Extract the (x, y) coordinate from the center of the cell holding the provided text.  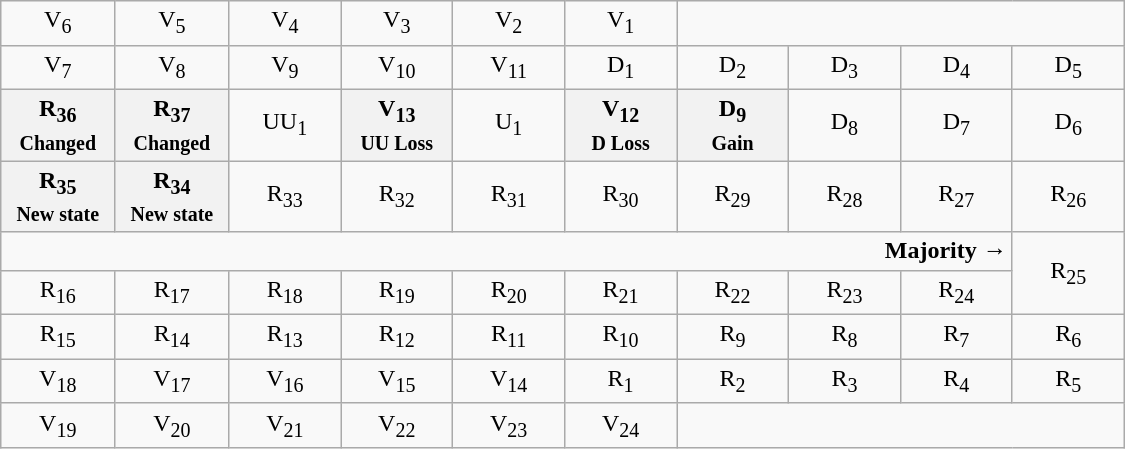
R8 (844, 337)
R21 (621, 292)
D1 (621, 67)
R28 (844, 196)
R33 (285, 196)
V20 (172, 425)
D5 (1068, 67)
V13UU Loss (397, 124)
V10 (397, 67)
R19 (397, 292)
R7 (956, 337)
D4 (956, 67)
D2 (733, 67)
R34New state (172, 196)
R20 (509, 292)
D3 (844, 67)
R37Changed (172, 124)
V21 (285, 425)
V18 (58, 381)
V12D Loss (621, 124)
V15 (397, 381)
R36Changed (58, 124)
V1 (621, 23)
R18 (285, 292)
V5 (172, 23)
D8 (844, 124)
R22 (733, 292)
V19 (58, 425)
V7 (58, 67)
V4 (285, 23)
V8 (172, 67)
R23 (844, 292)
R12 (397, 337)
R3 (844, 381)
R2 (733, 381)
V24 (621, 425)
R31 (509, 196)
R32 (397, 196)
R15 (58, 337)
V3 (397, 23)
U1 (509, 124)
V14 (509, 381)
UU1 (285, 124)
R1 (621, 381)
D6 (1068, 124)
R4 (956, 381)
R25 (1068, 273)
R35New state (58, 196)
V17 (172, 381)
V6 (58, 23)
R29 (733, 196)
R30 (621, 196)
V22 (397, 425)
R6 (1068, 337)
R10 (621, 337)
R14 (172, 337)
R11 (509, 337)
R5 (1068, 381)
D9Gain (733, 124)
Majority → (507, 251)
V2 (509, 23)
R9 (733, 337)
R27 (956, 196)
V9 (285, 67)
D7 (956, 124)
R26 (1068, 196)
V16 (285, 381)
R24 (956, 292)
R13 (285, 337)
R17 (172, 292)
V11 (509, 67)
V23 (509, 425)
R16 (58, 292)
